Pinpoint the cell where the given text exists, returning its (x, y) midpoint coordinate. 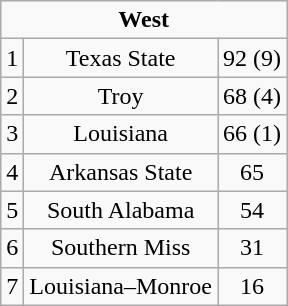
66 (1) (252, 134)
7 (12, 286)
65 (252, 172)
West (144, 20)
92 (9) (252, 58)
2 (12, 96)
4 (12, 172)
1 (12, 58)
Arkansas State (121, 172)
Texas State (121, 58)
16 (252, 286)
6 (12, 248)
3 (12, 134)
South Alabama (121, 210)
54 (252, 210)
Troy (121, 96)
5 (12, 210)
Southern Miss (121, 248)
Louisiana (121, 134)
31 (252, 248)
Louisiana–Monroe (121, 286)
68 (4) (252, 96)
